Detect which cell encompasses the target text, then output its (x, y) center coordinate. 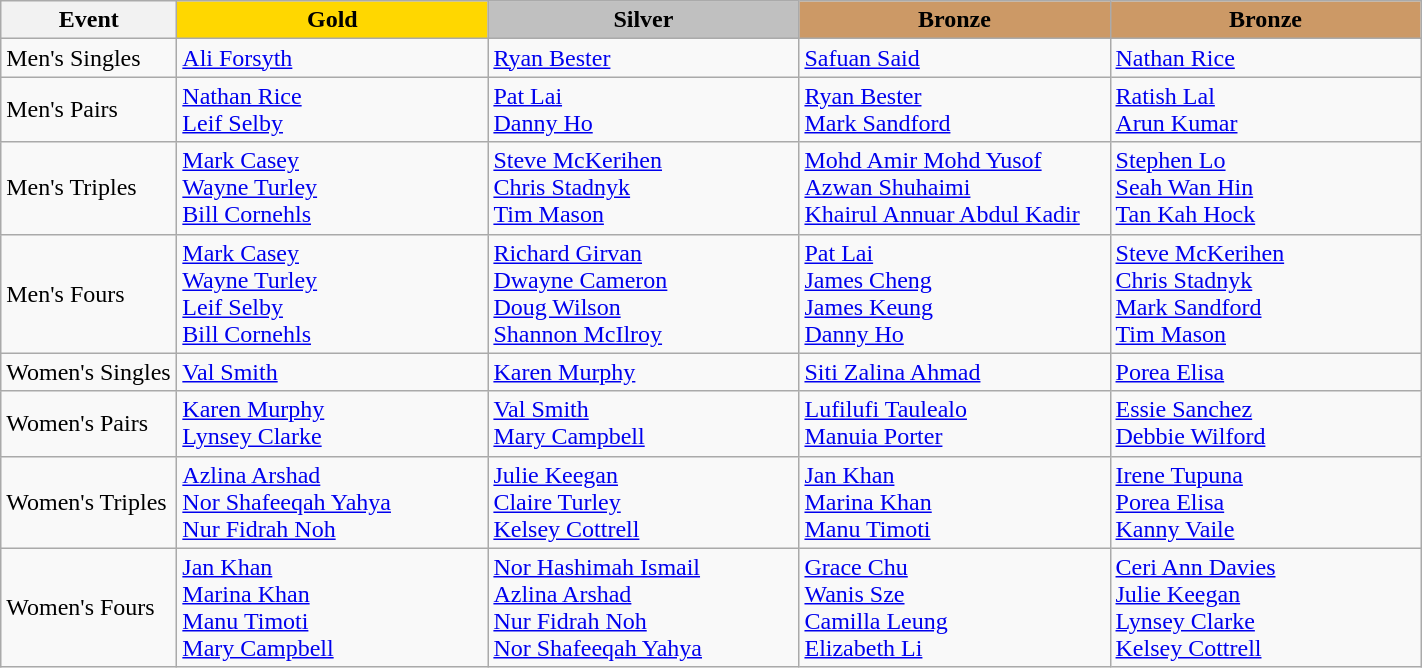
Men's Triples (89, 188)
Mohd Amir Mohd YusofAzwan ShuhaimiKhairul Annuar Abdul Kadir (954, 188)
Essie SanchezDebbie Wilford (1266, 424)
Men's Fours (89, 294)
Steve McKerihenChris StadnykMark SandfordTim Mason (1266, 294)
Safuan Said (954, 58)
Pat LaiJames ChengJames KeungDanny Ho (954, 294)
Ceri Ann DaviesJulie KeeganLynsey ClarkeKelsey Cottrell (1266, 608)
Steve McKerihenChris StadnykTim Mason (644, 188)
Azlina ArshadNor Shafeeqah YahyaNur Fidrah Noh (332, 502)
Women's Pairs (89, 424)
Karen Murphy Lynsey Clarke (332, 424)
Men's Pairs (89, 110)
Men's Singles (89, 58)
Irene TupunaPorea ElisaKanny Vaile (1266, 502)
Nor Hashimah IsmailAzlina ArshadNur Fidrah NohNor Shafeeqah Yahya (644, 608)
Women's Fours (89, 608)
Ali Forsyth (332, 58)
Nathan Rice (1266, 58)
Nathan Rice Leif Selby (332, 110)
Pat LaiDanny Ho (644, 110)
Ryan Bester (644, 58)
Siti Zalina Ahmad (954, 372)
Stephen LoSeah Wan HinTan Kah Hock (1266, 188)
Julie KeeganClaire TurleyKelsey Cottrell (644, 502)
Event (89, 20)
Silver (644, 20)
Mark CaseyWayne TurleyLeif SelbyBill Cornehls (332, 294)
Ratish LalArun Kumar (1266, 110)
Jan KhanMarina KhanManu TimotiMary Campbell (332, 608)
Grace ChuWanis SzeCamilla LeungElizabeth Li (954, 608)
Women's Singles (89, 372)
Women's Triples (89, 502)
Richard GirvanDwayne CameronDoug WilsonShannon McIlroy (644, 294)
Lufilufi TaulealoManuia Porter (954, 424)
Karen Murphy (644, 372)
Ryan BesterMark Sandford (954, 110)
Porea Elisa (1266, 372)
Mark CaseyWayne TurleyBill Cornehls (332, 188)
Val SmithMary Campbell (644, 424)
Jan KhanMarina KhanManu Timoti (954, 502)
Gold (332, 20)
Val Smith (332, 372)
